Search for the cell housing the specified text and yield its (X, Y) center coordinate. 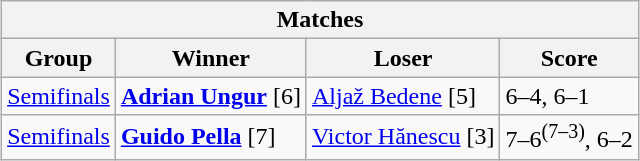
Guido Pella [7] (210, 138)
Adrian Ungur [6] (210, 96)
7–6(7–3), 6–2 (569, 138)
Loser (403, 58)
Matches (320, 20)
Winner (210, 58)
Aljaž Bedene [5] (403, 96)
Victor Hănescu [3] (403, 138)
Group (59, 58)
Score (569, 58)
6–4, 6–1 (569, 96)
